Scan for the cell matching the given text and deliver its [x, y] coordinate at center. 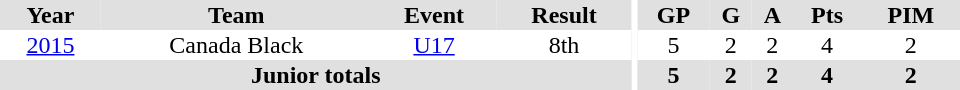
Event [434, 15]
Pts [826, 15]
Result [564, 15]
Year [50, 15]
U17 [434, 45]
A [772, 15]
8th [564, 45]
2015 [50, 45]
Canada Black [236, 45]
Junior totals [316, 75]
G [730, 15]
GP [674, 15]
PIM [911, 15]
Team [236, 15]
